Locate the cell with the specified text and output its (X, Y) center coordinate. 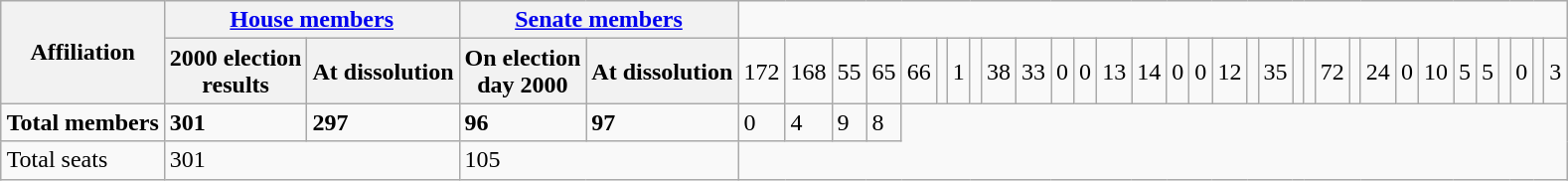
24 (1377, 72)
33 (1033, 72)
Total seats (82, 160)
172 (761, 72)
2000 electionresults (235, 72)
66 (918, 72)
65 (884, 72)
12 (1230, 72)
97 (662, 122)
72 (1332, 72)
House members (312, 20)
168 (809, 72)
Affiliation (82, 52)
8 (884, 122)
96 (523, 122)
1 (958, 72)
On electionday 2000 (523, 72)
9 (849, 122)
38 (998, 72)
3 (1556, 72)
Total members (82, 122)
13 (1115, 72)
Senate members (598, 20)
105 (598, 160)
10 (1435, 72)
35 (1276, 72)
4 (809, 122)
14 (1149, 72)
55 (849, 72)
297 (384, 122)
